Provide the (x, y) coordinate of the cell's center where the given text is located.  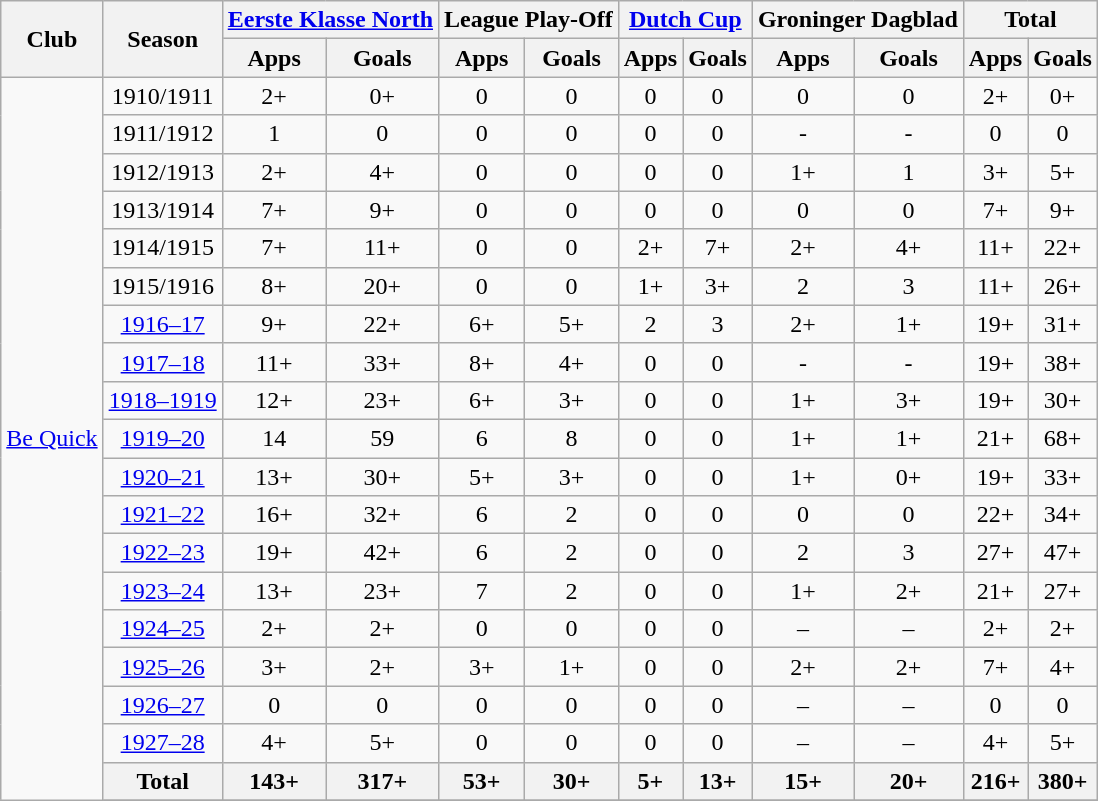
12+ (274, 400)
1923–24 (162, 591)
Club (52, 39)
380+ (1063, 781)
1921–22 (162, 515)
1920–21 (162, 477)
1914/1915 (162, 248)
1924–25 (162, 629)
47+ (1063, 553)
1910/1911 (162, 96)
317+ (382, 781)
1925–26 (162, 667)
59 (382, 438)
1918–1919 (162, 400)
1915/1916 (162, 286)
Eerste Klasse North (330, 20)
1922–23 (162, 553)
26+ (1063, 286)
14 (274, 438)
31+ (1063, 324)
1912/1913 (162, 172)
143+ (274, 781)
Season (162, 39)
1913/1914 (162, 210)
1917–18 (162, 362)
Groninger Dagblad (858, 20)
League Play-Off (529, 20)
7 (482, 591)
38+ (1063, 362)
16+ (274, 515)
32+ (382, 515)
1927–28 (162, 743)
1926–27 (162, 705)
1916–17 (162, 324)
42+ (382, 553)
Be Quick (52, 438)
15+ (802, 781)
53+ (482, 781)
Dutch Cup (685, 20)
34+ (1063, 515)
1911/1912 (162, 134)
68+ (1063, 438)
1919–20 (162, 438)
8 (572, 438)
216+ (995, 781)
